Extract the (X, Y) coordinate from the center of the cell holding the provided text.  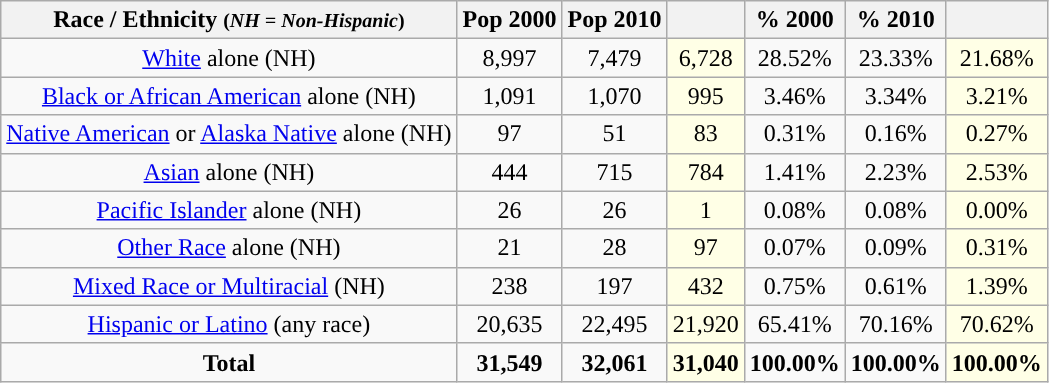
0.27% (996, 134)
238 (510, 286)
28.52% (794, 58)
21.68% (996, 58)
0.16% (896, 134)
1,091 (510, 96)
Pop 2000 (510, 20)
White alone (NH) (229, 58)
23.33% (896, 58)
Pacific Islander alone (NH) (229, 210)
715 (614, 172)
Race / Ethnicity (NH = Non-Hispanic) (229, 20)
28 (614, 248)
1 (706, 210)
Asian alone (NH) (229, 172)
22,495 (614, 324)
20,635 (510, 324)
0.61% (896, 286)
2.53% (996, 172)
Hispanic or Latino (any race) (229, 324)
Mixed Race or Multiracial (NH) (229, 286)
31,040 (706, 362)
0.00% (996, 210)
6,728 (706, 58)
995 (706, 96)
0.75% (794, 286)
% 2010 (896, 20)
70.16% (896, 324)
Other Race alone (NH) (229, 248)
3.21% (996, 96)
432 (706, 286)
31,549 (510, 362)
Native American or Alaska Native alone (NH) (229, 134)
3.46% (794, 96)
444 (510, 172)
3.34% (896, 96)
Pop 2010 (614, 20)
0.09% (896, 248)
65.41% (794, 324)
51 (614, 134)
1.39% (996, 286)
1.41% (794, 172)
8,997 (510, 58)
83 (706, 134)
0.07% (794, 248)
21 (510, 248)
Black or African American alone (NH) (229, 96)
7,479 (614, 58)
% 2000 (794, 20)
32,061 (614, 362)
197 (614, 286)
Total (229, 362)
1,070 (614, 96)
21,920 (706, 324)
70.62% (996, 324)
784 (706, 172)
2.23% (896, 172)
